Extract the [X, Y] coordinate from the center of the cell holding the provided text.  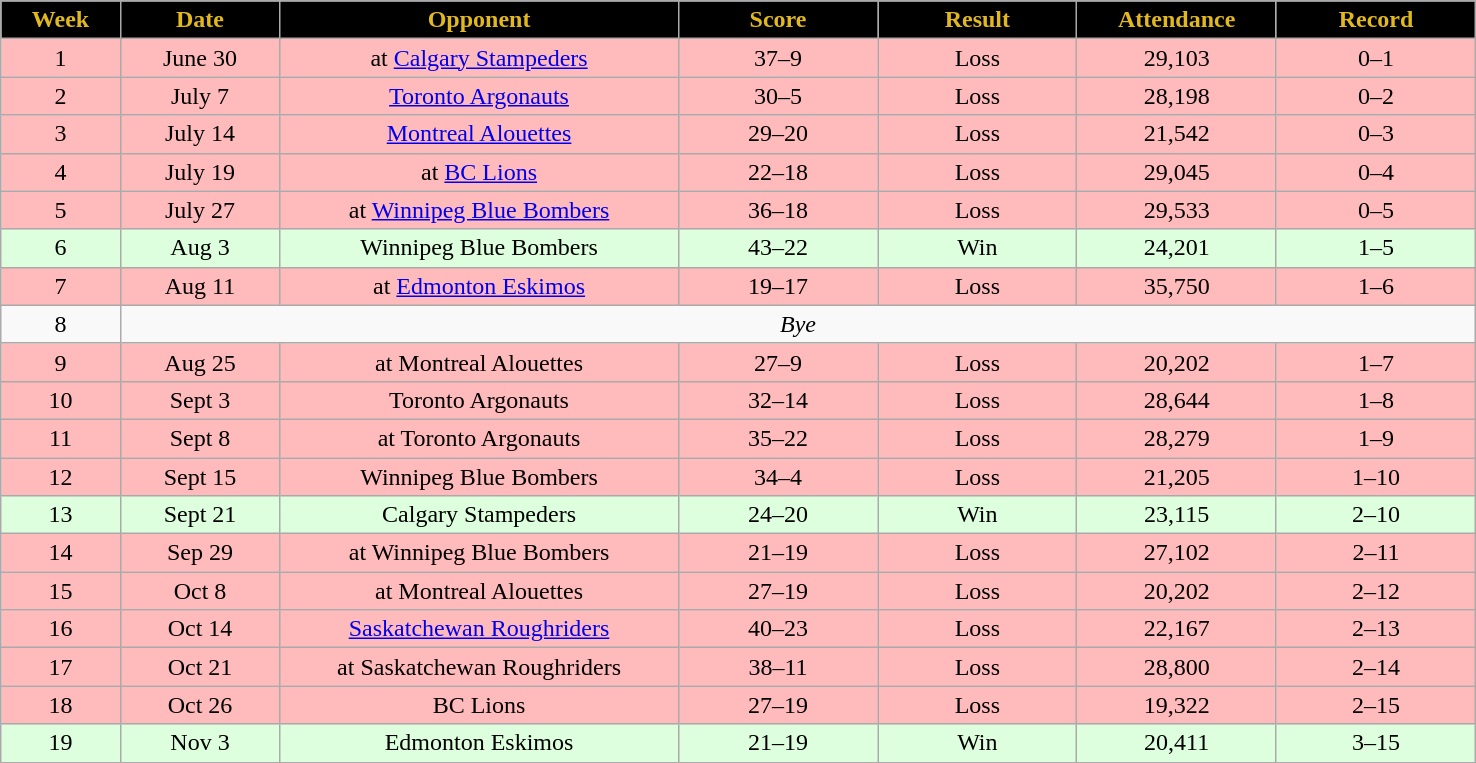
Aug 3 [200, 248]
8 [61, 324]
1–5 [1376, 248]
Sept 15 [200, 477]
at Saskatchewan Roughriders [480, 667]
Calgary Stampeders [480, 515]
16 [61, 629]
24–20 [778, 515]
0–2 [1376, 96]
Aug 25 [200, 362]
Oct 26 [200, 705]
at BC Lions [480, 172]
Week [61, 20]
Attendance [1176, 20]
Bye [798, 324]
2–11 [1376, 553]
37–9 [778, 58]
Oct 14 [200, 629]
30–5 [778, 96]
10 [61, 400]
28,198 [1176, 96]
43–22 [778, 248]
Result [978, 20]
27,102 [1176, 553]
July 19 [200, 172]
1–7 [1376, 362]
14 [61, 553]
Sept 3 [200, 400]
38–11 [778, 667]
19,322 [1176, 705]
Date [200, 20]
Edmonton Eskimos [480, 743]
0–5 [1376, 210]
23,115 [1176, 515]
22,167 [1176, 629]
Oct 21 [200, 667]
29,533 [1176, 210]
28,800 [1176, 667]
Aug 11 [200, 286]
2–13 [1376, 629]
0–1 [1376, 58]
3–15 [1376, 743]
Montreal Alouettes [480, 134]
Nov 3 [200, 743]
Score [778, 20]
6 [61, 248]
21,205 [1176, 477]
28,644 [1176, 400]
June 30 [200, 58]
Record [1376, 20]
5 [61, 210]
24,201 [1176, 248]
9 [61, 362]
29,045 [1176, 172]
1–6 [1376, 286]
29–20 [778, 134]
Sept 21 [200, 515]
19–17 [778, 286]
4 [61, 172]
July 14 [200, 134]
3 [61, 134]
July 7 [200, 96]
27–9 [778, 362]
at Edmonton Eskimos [480, 286]
32–14 [778, 400]
at Toronto Argonauts [480, 438]
21,542 [1176, 134]
2 [61, 96]
28,279 [1176, 438]
11 [61, 438]
7 [61, 286]
0–3 [1376, 134]
36–18 [778, 210]
2–15 [1376, 705]
20,411 [1176, 743]
35–22 [778, 438]
1 [61, 58]
2–14 [1376, 667]
19 [61, 743]
July 27 [200, 210]
Opponent [480, 20]
35,750 [1176, 286]
13 [61, 515]
2–12 [1376, 591]
17 [61, 667]
29,103 [1176, 58]
18 [61, 705]
22–18 [778, 172]
2–10 [1376, 515]
Sept 8 [200, 438]
BC Lions [480, 705]
at Calgary Stampeders [480, 58]
12 [61, 477]
1–8 [1376, 400]
0–4 [1376, 172]
Saskatchewan Roughriders [480, 629]
1–10 [1376, 477]
15 [61, 591]
1–9 [1376, 438]
Sep 29 [200, 553]
Oct 8 [200, 591]
34–4 [778, 477]
40–23 [778, 629]
